Locate the cell with the specified text and output its [X, Y] center coordinate. 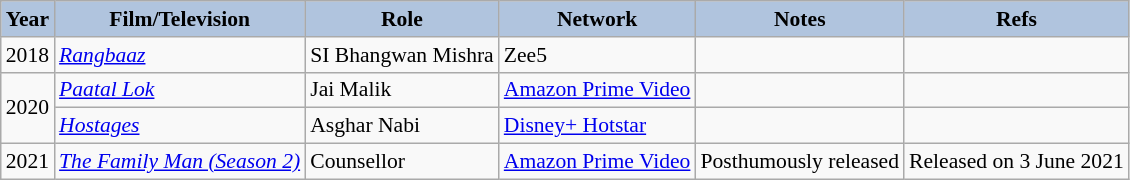
Network [598, 19]
Role [402, 19]
Counsellor [402, 162]
Notes [800, 19]
The Family Man (Season 2) [180, 162]
Posthumously released [800, 162]
Refs [1016, 19]
Hostages [180, 126]
Jai Malik [402, 90]
Asghar Nabi [402, 126]
Released on 3 June 2021 [1016, 162]
2018 [28, 55]
Film/Television [180, 19]
2021 [28, 162]
Rangbaaz [180, 55]
Disney+ Hotstar [598, 126]
SI Bhangwan Mishra [402, 55]
2020 [28, 108]
Paatal Lok [180, 90]
Zee5 [598, 55]
Year [28, 19]
